Return the (X, Y) coordinate for the center point of the cell that contains the specified text.  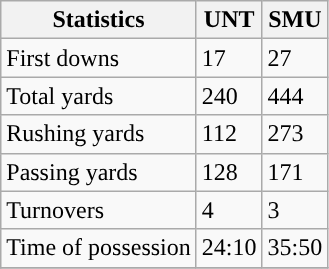
UNT (229, 20)
128 (229, 172)
444 (295, 96)
17 (229, 58)
First downs (99, 58)
240 (229, 96)
Time of possession (99, 248)
Statistics (99, 20)
3 (295, 210)
273 (295, 134)
Passing yards (99, 172)
112 (229, 134)
Rushing yards (99, 134)
171 (295, 172)
27 (295, 58)
SMU (295, 20)
Turnovers (99, 210)
35:50 (295, 248)
24:10 (229, 248)
4 (229, 210)
Total yards (99, 96)
